Detect which cell encompasses the target text, then output its [X, Y] center coordinate. 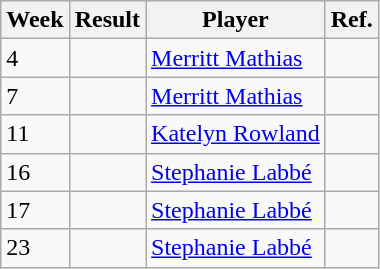
11 [35, 134]
17 [35, 210]
16 [35, 172]
7 [35, 96]
23 [35, 248]
Result [107, 20]
4 [35, 58]
Ref. [352, 20]
Katelyn Rowland [236, 134]
Player [236, 20]
Week [35, 20]
